Provide the [x, y] coordinate of the cell's center where the given text is located.  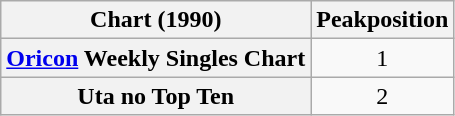
Oricon Weekly Singles Chart [156, 58]
1 [382, 58]
Peakposition [382, 20]
Chart (1990) [156, 20]
Uta no Top Ten [156, 96]
2 [382, 96]
